Return [X, Y] of the center of cell containing provided text 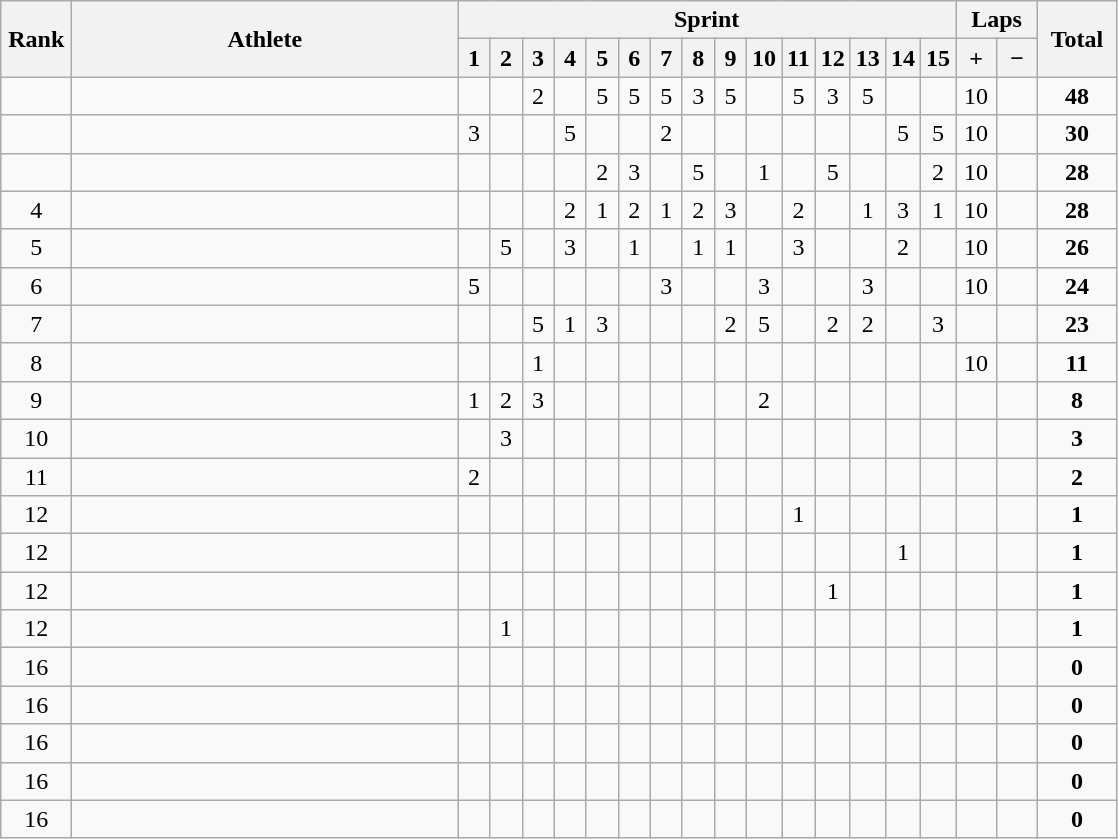
Rank [36, 39]
Total [1078, 39]
Athlete [265, 39]
23 [1078, 324]
− [1018, 58]
15 [938, 58]
30 [1078, 134]
48 [1078, 96]
+ [976, 58]
Sprint [707, 20]
26 [1078, 248]
Laps [997, 20]
13 [868, 58]
24 [1078, 286]
14 [902, 58]
